Scan for the cell matching the given text and deliver its [X, Y] coordinate at center. 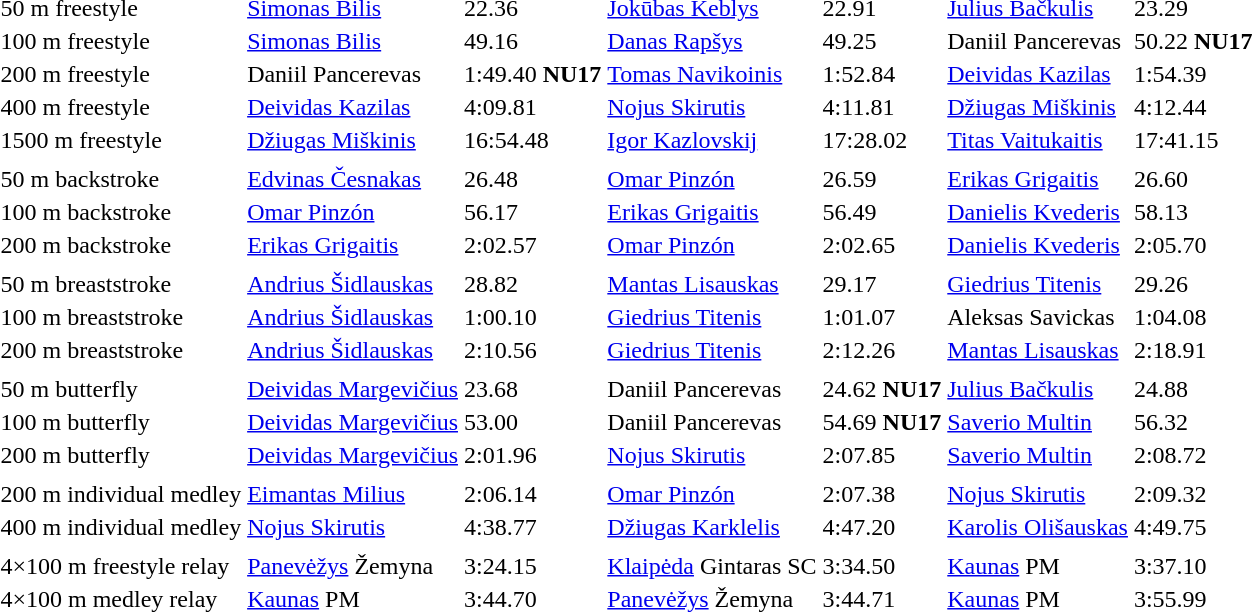
Tomas Navikoinis [712, 74]
Karolis Olišauskas [1038, 527]
1:52.84 [882, 74]
49.25 [882, 41]
Klaipėda Gintaras SC [712, 566]
4:38.77 [532, 527]
Simonas Bilis [353, 41]
Eimantas Milius [353, 494]
Titas Vaitukaitis [1038, 140]
2:02.57 [532, 245]
Panevėžys Žemyna [353, 566]
17:28.02 [882, 140]
2:02.65 [882, 245]
1:49.40 NU17 [532, 74]
Kaunas PM [1038, 566]
Edvinas Česnakas [353, 179]
2:06.14 [532, 494]
26.48 [532, 179]
56.49 [882, 212]
4:11.81 [882, 107]
3:34.50 [882, 566]
4:09.81 [532, 107]
24.62 NU17 [882, 389]
53.00 [532, 422]
28.82 [532, 284]
23.68 [532, 389]
1:00.10 [532, 317]
Džiugas Karklelis [712, 527]
2:07.38 [882, 494]
Aleksas Savickas [1038, 317]
2:10.56 [532, 350]
2:07.85 [882, 455]
4:47.20 [882, 527]
Igor Kazlovskij [712, 140]
49.16 [532, 41]
56.17 [532, 212]
Danas Rapšys [712, 41]
54.69 NU17 [882, 422]
16:54.48 [532, 140]
2:12.26 [882, 350]
3:24.15 [532, 566]
29.17 [882, 284]
Julius Bačkulis [1038, 389]
2:01.96 [532, 455]
26.59 [882, 179]
1:01.07 [882, 317]
